Return [x, y] of the center of cell containing provided text 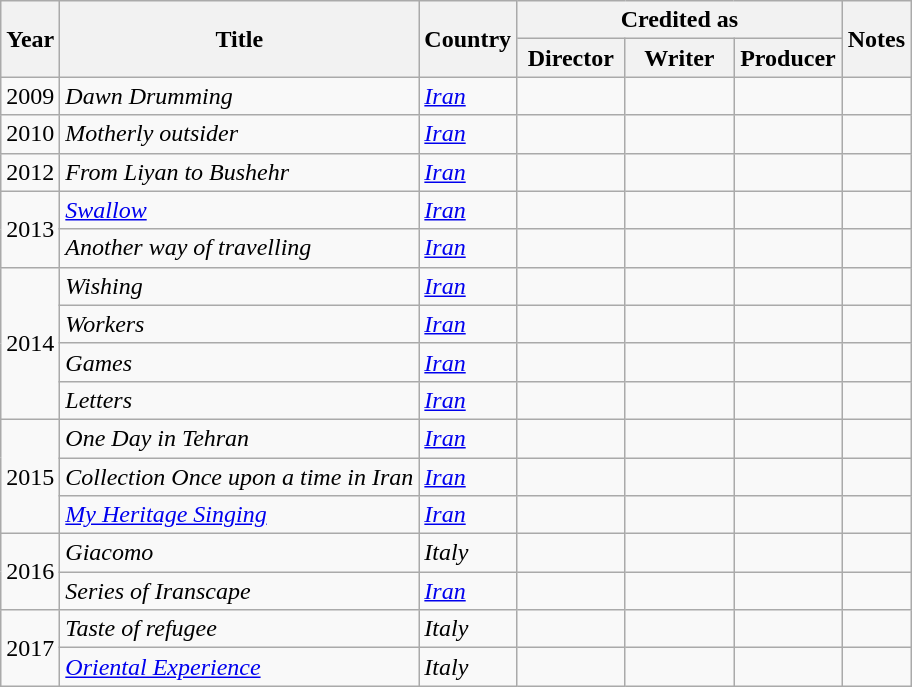
2012 [30, 172]
Writer [680, 58]
Notes [876, 39]
2015 [30, 476]
Letters [240, 400]
My Heritage Singing [240, 515]
2009 [30, 96]
Title [240, 39]
2010 [30, 134]
Year [30, 39]
Series of Iranscape [240, 591]
Credited as [680, 20]
Swallow [240, 210]
Taste of refugee [240, 629]
One Day in Tehran [240, 438]
2013 [30, 229]
Giacomo [240, 553]
Country [468, 39]
2014 [30, 343]
Motherly outsider [240, 134]
2017 [30, 648]
Oriental Experience [240, 667]
Another way of travelling [240, 248]
2016 [30, 572]
Wishing [240, 286]
Producer [788, 58]
From Liyan to Bushehr [240, 172]
Workers [240, 324]
Dawn Drumming [240, 96]
Collection Once upon a time in Iran [240, 477]
Director [572, 58]
Games [240, 362]
